Output the (x, y) coordinate of the center of the cell containing the given text.  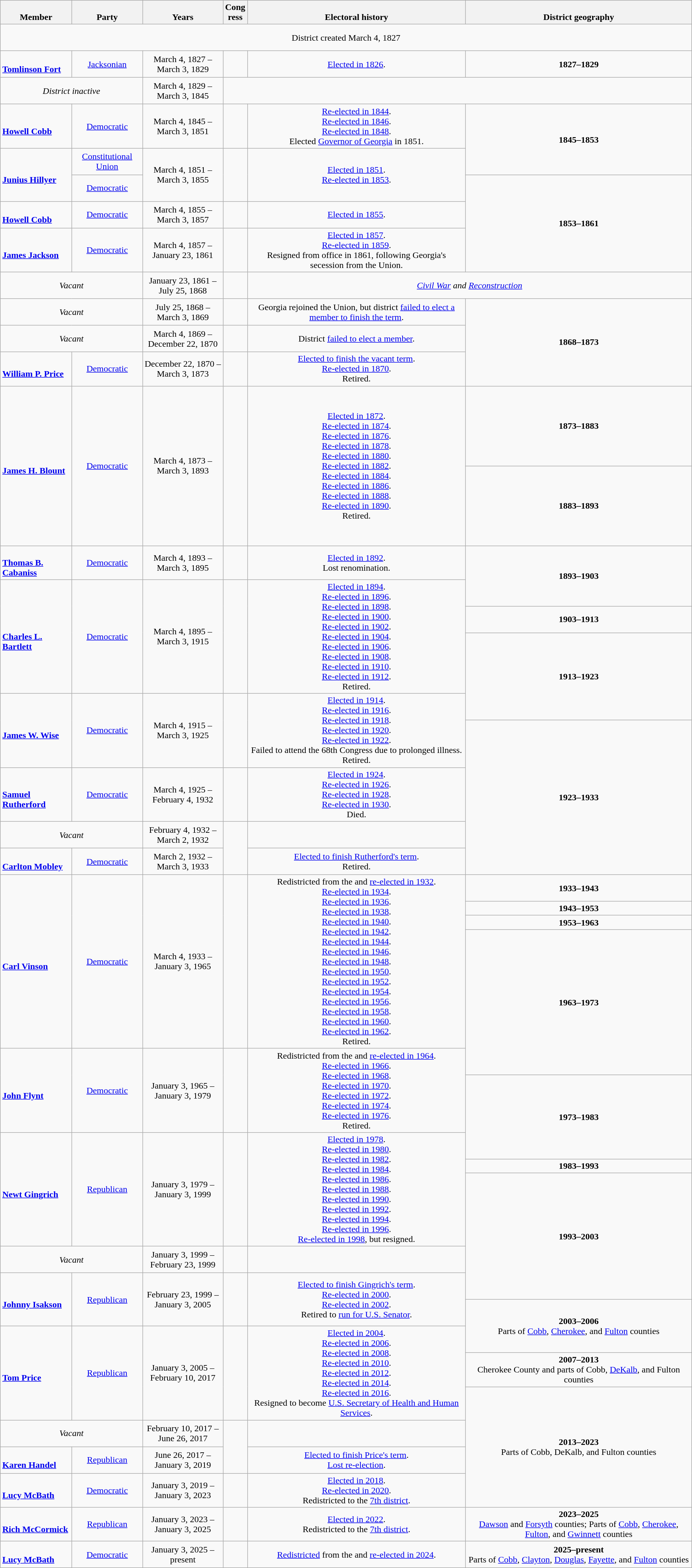
January 3, 1965 –January 3, 1979 (183, 1090)
1873–1883 (579, 426)
District inactive (72, 91)
Elected in 1924.Re-elected in 1926.Re-elected in 1928.Re-elected in 1930.Died. (356, 794)
Re-elected in 1844.Re-elected in 1846.Re-elected in 1848.Elected Governor of Georgia in 1851. (356, 126)
1943–1953 (579, 908)
Member (36, 13)
January 3, 1999 –February 23, 1999 (183, 1259)
Civil War and Reconstruction (469, 285)
June 26, 2017 –January 3, 2019 (183, 1460)
Years (183, 13)
James W. Wise (36, 730)
Elected to finish Price's term.Lost re-election. (356, 1460)
March 4, 1933 –January 3, 1965 (183, 961)
Party (107, 13)
Johnny Isakson (36, 1299)
February 10, 2017 –June 26, 2017 (183, 1433)
Elected to finish Gingrich's term.Re-elected in 2000.Re-elected in 2002.Retired to run for U.S. Senator. (356, 1299)
1973–1983 (579, 1117)
2013–2023Parts of Cobb, DeKalb, and Fulton counties (579, 1447)
January 23, 1861 –July 25, 1868 (183, 285)
July 25, 1868 –March 3, 1869 (183, 312)
March 4, 1845 –March 3, 1851 (183, 126)
Constitutional Union (107, 162)
Karen Handel (36, 1460)
District created March 4, 1827 (346, 38)
March 2, 1932 –March 3, 1933 (183, 861)
February 23, 1999 –January 3, 2005 (183, 1299)
James Jackson (36, 250)
Redistricted from the and re-elected in 2024. (356, 1555)
Samuel Rutherford (36, 794)
James H. Blount (36, 466)
Elected to finish Rutherford's term.Retired. (356, 861)
March 4, 1915 –March 3, 1925 (183, 730)
District geography (579, 13)
Newt Gingrich (36, 1189)
March 4, 1851 –March 3, 1855 (183, 175)
1963–1973 (579, 1002)
Jacksonian (107, 64)
1913–1923 (579, 676)
Elected in 2022.Redistricted to the 7th district. (356, 1524)
1903–1913 (579, 620)
Elected in 1855. (356, 215)
1853–1861 (579, 223)
1983–1993 (579, 1166)
December 22, 1870 –March 3, 1873 (183, 369)
Elected in 1826. (356, 64)
2025–presentParts of Cobb, Clayton, Douglas, Fayette, and Fulton counties (579, 1555)
1923–1933 (579, 797)
1933–1943 (579, 888)
District failed to elect a member. (356, 339)
Elected in 1892.Lost renomination. (356, 563)
1845–1853 (579, 140)
1953–1963 (579, 922)
March 4, 1827 –March 3, 1829 (183, 64)
Tomlinson Fort (36, 64)
2003–2006Parts of Cobb, Cherokee, and Fulton counties (579, 1326)
Congress (235, 13)
Carlton Mobley (36, 861)
Tom Price (36, 1373)
John Flynt (36, 1090)
January 3, 2005 –February 10, 2017 (183, 1373)
February 4, 1932 –March 2, 1932 (183, 835)
March 4, 1857 –January 23, 1861 (183, 250)
Electoral history (356, 13)
William P. Price (36, 369)
March 4, 1895 –March 3, 1915 (183, 637)
March 4, 1893 –March 3, 1895 (183, 563)
Elected in 2018.Re-elected in 2020.Redistricted to the 7th district. (356, 1490)
Elected to finish the vacant term.Re-elected in 1870.Retired. (356, 369)
March 4, 1925 –February 4, 1932 (183, 794)
1993–2003 (579, 1236)
January 3, 2023 –January 3, 2025 (183, 1524)
March 4, 1873 –March 3, 1893 (183, 466)
1893–1903 (579, 576)
1883–1893 (579, 506)
January 3, 2019 –January 3, 2023 (183, 1490)
March 4, 1869 –December 22, 1870 (183, 339)
Charles L. Bartlett (36, 637)
1827–1829 (579, 64)
Junius Hillyer (36, 175)
Georgia rejoined the Union, but district failed to elect a member to finish the term. (356, 312)
Rich McCormick (36, 1524)
1868–1873 (579, 342)
Thomas B. Cabaniss (36, 563)
March 4, 1829 –March 3, 1845 (183, 91)
March 4, 1855 –March 3, 1857 (183, 215)
January 3, 2025 –present (183, 1555)
Carl Vinson (36, 961)
January 3, 1979 –January 3, 1999 (183, 1189)
Elected in 1857.Re-elected in 1859.Resigned from office in 1861, following Georgia's secession from the Union. (356, 250)
2007–2013Cherokee County and parts of Cobb, DeKalb, and Fulton counties (579, 1370)
2023–2025Dawson and Forsyth counties; Parts of Cobb, Cherokee, Fulton, and Gwinnett counties (579, 1524)
Elected in 1851.Re-elected in 1853. (356, 175)
